Scan for the cell matching the given text and deliver its [x, y] coordinate at center. 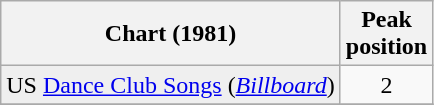
Peakposition [386, 34]
US Dance Club Songs (Billboard) [171, 85]
Chart (1981) [171, 34]
2 [386, 85]
